Provide the (X, Y) coordinate of the cell's center where the given text is located.  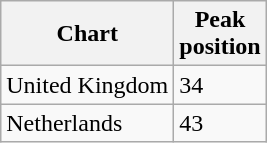
United Kingdom (88, 85)
Netherlands (88, 123)
Chart (88, 34)
34 (220, 85)
43 (220, 123)
Peakposition (220, 34)
